Detect which cell encompasses the target text, then output its (X, Y) center coordinate. 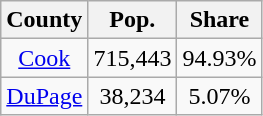
715,443 (132, 58)
Share (220, 20)
94.93% (220, 58)
Cook (44, 58)
38,234 (132, 96)
Pop. (132, 20)
County (44, 20)
5.07% (220, 96)
DuPage (44, 96)
